Find where the given text appears and provide that cell's center as (x, y) coordinate. 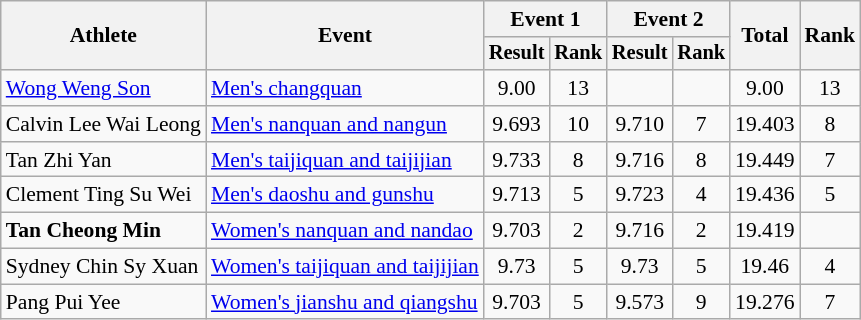
Event 2 (668, 19)
Clement Ting Su Wei (104, 195)
Calvin Lee Wai Leong (104, 124)
10 (578, 124)
Women's jianshu and qiangshu (345, 302)
9.733 (517, 160)
19.419 (764, 231)
Men's nanquan and nangun (345, 124)
Tan Zhi Yan (104, 160)
Tan Cheong Min (104, 231)
19.46 (764, 267)
Event (345, 36)
9.723 (640, 195)
Event 1 (546, 19)
Wong Weng Son (104, 88)
19.436 (764, 195)
Athlete (104, 36)
9 (701, 302)
9.710 (640, 124)
9.573 (640, 302)
Men's daoshu and gunshu (345, 195)
19.449 (764, 160)
Men's taijiquan and taijijian (345, 160)
Total (764, 36)
9.693 (517, 124)
Sydney Chin Sy Xuan (104, 267)
Men's changquan (345, 88)
Women's nanquan and nandao (345, 231)
9.713 (517, 195)
Women's taijiquan and taijijian (345, 267)
19.276 (764, 302)
19.403 (764, 124)
Pang Pui Yee (104, 302)
